Output the (X, Y) coordinate of the center of the cell containing the given text.  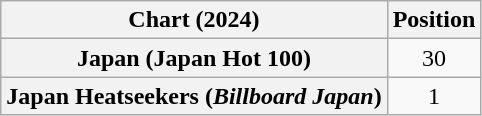
Japan Heatseekers (Billboard Japan) (194, 96)
30 (434, 58)
Position (434, 20)
Japan (Japan Hot 100) (194, 58)
1 (434, 96)
Chart (2024) (194, 20)
